Find where the given text appears and provide that cell's center as [x, y] coordinate. 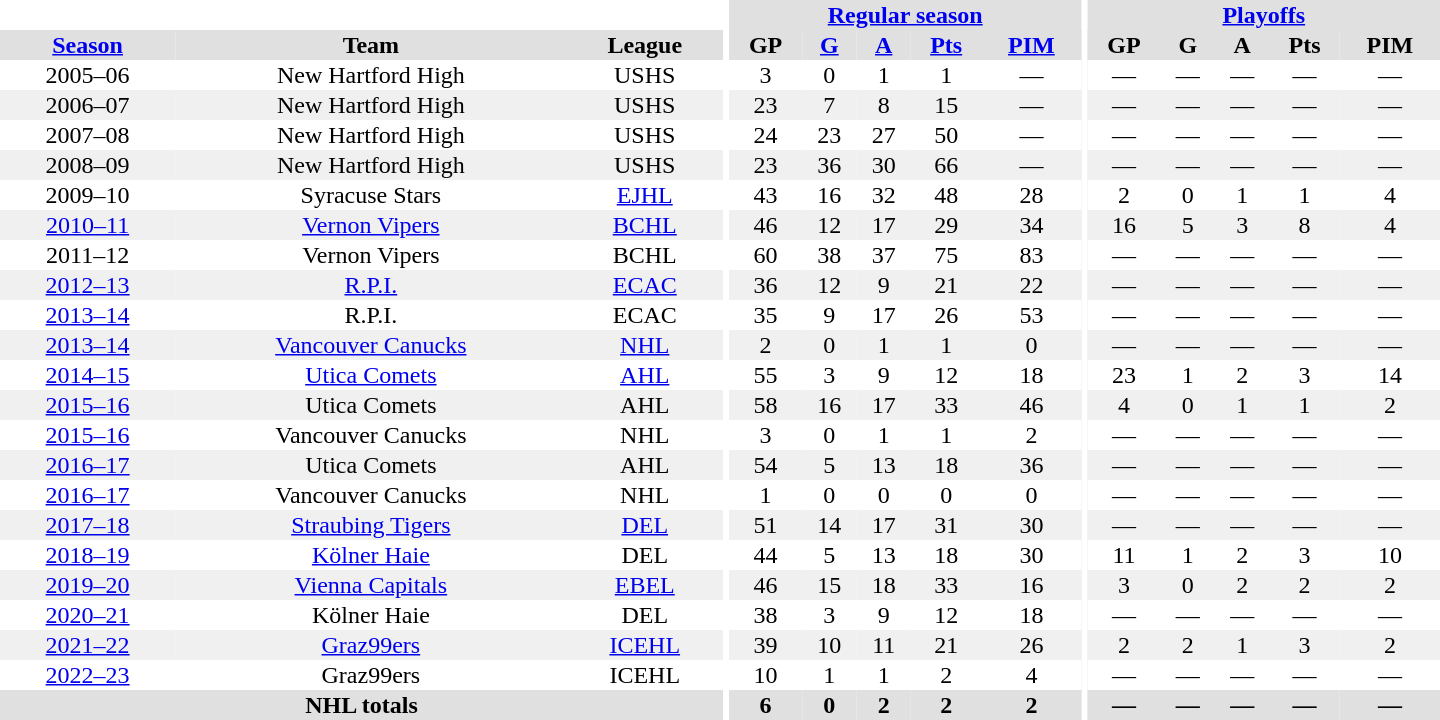
54 [766, 465]
27 [884, 135]
2009–10 [88, 195]
Syracuse Stars [370, 195]
2007–08 [88, 135]
2008–09 [88, 165]
6 [766, 705]
22 [1031, 285]
2006–07 [88, 105]
Playoffs [1264, 15]
2020–21 [88, 615]
44 [766, 555]
32 [884, 195]
31 [946, 525]
53 [1031, 315]
51 [766, 525]
Team [370, 45]
2014–15 [88, 375]
Straubing Tigers [370, 525]
34 [1031, 225]
35 [766, 315]
60 [766, 255]
2019–20 [88, 585]
48 [946, 195]
EBEL [645, 585]
50 [946, 135]
2010–11 [88, 225]
75 [946, 255]
58 [766, 405]
66 [946, 165]
2018–19 [88, 555]
37 [884, 255]
29 [946, 225]
Vienna Capitals [370, 585]
2005–06 [88, 75]
28 [1031, 195]
Regular season [905, 15]
EJHL [645, 195]
39 [766, 645]
2021–22 [88, 645]
NHL totals [362, 705]
Season [88, 45]
2017–18 [88, 525]
2012–13 [88, 285]
43 [766, 195]
55 [766, 375]
2022–23 [88, 675]
2011–12 [88, 255]
24 [766, 135]
7 [829, 105]
League [645, 45]
83 [1031, 255]
